Pinpoint the cell where the given text exists, returning its (X, Y) midpoint coordinate. 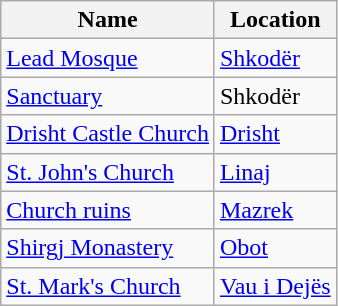
Location (275, 20)
Vau i Dejës (275, 286)
Obot (275, 248)
Name (108, 20)
Drisht Castle Church (108, 134)
Sanctuary (108, 96)
Church ruins (108, 210)
Shirgj Monastery (108, 248)
Linaj (275, 172)
Mazrek (275, 210)
St. John's Church (108, 172)
St. Mark's Church (108, 286)
Lead Mosque (108, 58)
Drisht (275, 134)
